Determine the [x, y] coordinate at the center of the cell enclosing the given text.  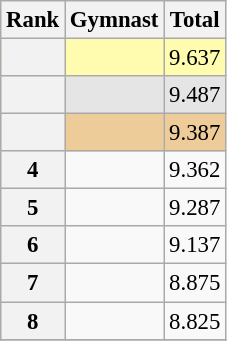
9.137 [195, 245]
8 [33, 321]
9.487 [195, 95]
Rank [33, 20]
8.825 [195, 321]
7 [33, 283]
9.387 [195, 133]
Total [195, 20]
9.287 [195, 208]
5 [33, 208]
9.362 [195, 170]
Gymnast [114, 20]
4 [33, 170]
6 [33, 245]
8.875 [195, 283]
9.637 [195, 58]
